Determine the [X, Y] coordinate at the center of the cell enclosing the given text.  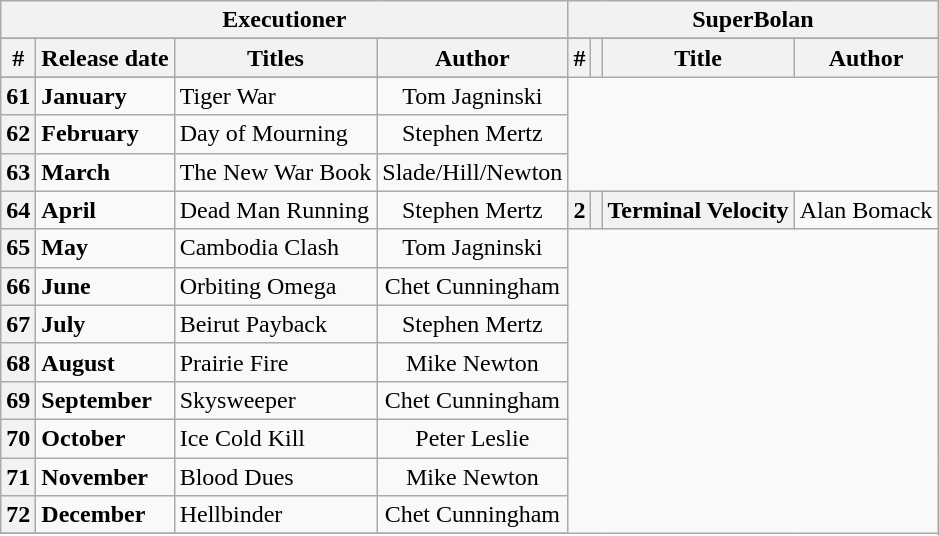
Titles [276, 58]
Blood Dues [276, 477]
2 [580, 210]
The New War Book [276, 172]
Prairie Fire [276, 362]
Alan Bomack [866, 210]
Ice Cold Kill [276, 438]
Hellbinder [276, 515]
March [105, 172]
Terminal Velocity [698, 210]
Cambodia Clash [276, 248]
November [105, 477]
January [105, 96]
May [105, 248]
61 [18, 96]
Orbiting Omega [276, 286]
July [105, 324]
Beirut Payback [276, 324]
Tiger War [276, 96]
Title [698, 58]
Slade/Hill/Newton [472, 172]
62 [18, 134]
Release date [105, 58]
64 [18, 210]
April [105, 210]
Day of Mourning [276, 134]
70 [18, 438]
October [105, 438]
67 [18, 324]
SuperBolan [753, 20]
68 [18, 362]
65 [18, 248]
69 [18, 400]
Executioner [284, 20]
63 [18, 172]
December [105, 515]
71 [18, 477]
Skysweeper [276, 400]
Peter Leslie [472, 438]
66 [18, 286]
September [105, 400]
August [105, 362]
Dead Man Running [276, 210]
72 [18, 515]
June [105, 286]
February [105, 134]
